Return the [X, Y] coordinate for the center point of the cell that contains the specified text.  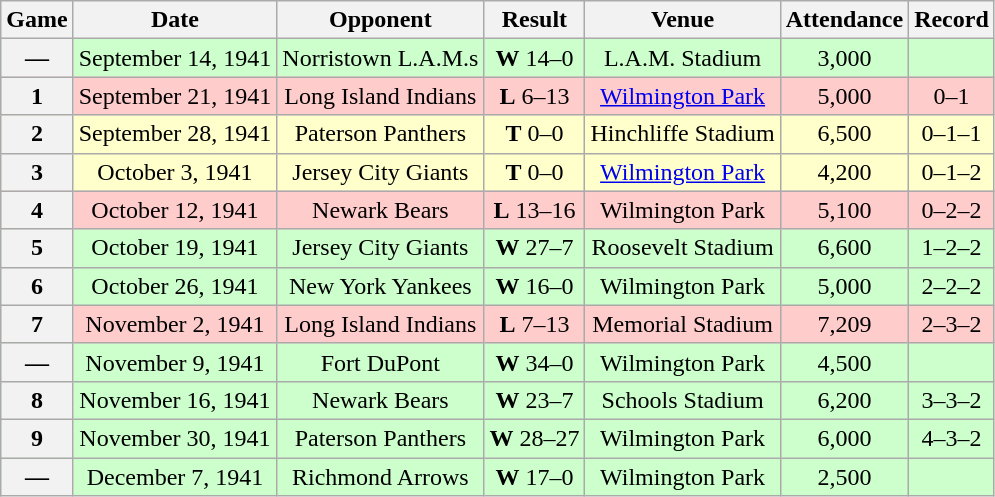
3,000 [844, 58]
0–2–2 [952, 210]
October 26, 1941 [175, 286]
3 [37, 172]
November 16, 1941 [175, 400]
Date [175, 20]
W 17–0 [534, 477]
4 [37, 210]
7 [37, 324]
Opponent [380, 20]
November 30, 1941 [175, 438]
Fort DuPont [380, 362]
5 [37, 248]
New York Yankees [380, 286]
7,209 [844, 324]
October 19, 1941 [175, 248]
Norristown L.A.M.s [380, 58]
Attendance [844, 20]
9 [37, 438]
October 3, 1941 [175, 172]
0–1–2 [952, 172]
8 [37, 400]
4–3–2 [952, 438]
Venue [682, 20]
2–3–2 [952, 324]
W 27–7 [534, 248]
0–1 [952, 96]
September 14, 1941 [175, 58]
W 34–0 [534, 362]
2–2–2 [952, 286]
Schools Stadium [682, 400]
L 13–16 [534, 210]
2 [37, 134]
4,500 [844, 362]
W 23–7 [534, 400]
L.A.M. Stadium [682, 58]
Result [534, 20]
November 2, 1941 [175, 324]
3–3–2 [952, 400]
W 16–0 [534, 286]
6,200 [844, 400]
September 28, 1941 [175, 134]
November 9, 1941 [175, 362]
6,500 [844, 134]
1–2–2 [952, 248]
L 7–13 [534, 324]
6,000 [844, 438]
W 14–0 [534, 58]
Record [952, 20]
Roosevelt Stadium [682, 248]
L 6–13 [534, 96]
6,600 [844, 248]
October 12, 1941 [175, 210]
W 28–27 [534, 438]
Game [37, 20]
1 [37, 96]
September 21, 1941 [175, 96]
Memorial Stadium [682, 324]
December 7, 1941 [175, 477]
Hinchliffe Stadium [682, 134]
5,100 [844, 210]
2,500 [844, 477]
0–1–1 [952, 134]
4,200 [844, 172]
6 [37, 286]
Richmond Arrows [380, 477]
